Find where the given text appears and provide that cell's center as [x, y] coordinate. 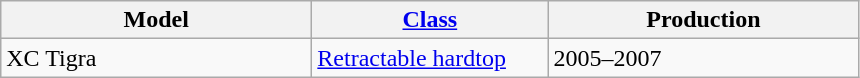
Production [704, 20]
2005–2007 [704, 58]
Retractable hardtop [430, 58]
Model [156, 20]
Class [430, 20]
XC Tigra [156, 58]
